Detect which cell encompasses the target text, then output its [X, Y] center coordinate. 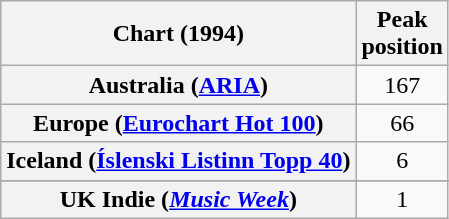
Peakposition [402, 34]
Chart (1994) [178, 34]
Europe (Eurochart Hot 100) [178, 123]
Australia (ARIA) [178, 85]
66 [402, 123]
6 [402, 161]
167 [402, 85]
1 [402, 199]
Iceland (Íslenski Listinn Topp 40) [178, 161]
UK Indie (Music Week) [178, 199]
